Extract the (X, Y) coordinate from the center of the cell holding the provided text.  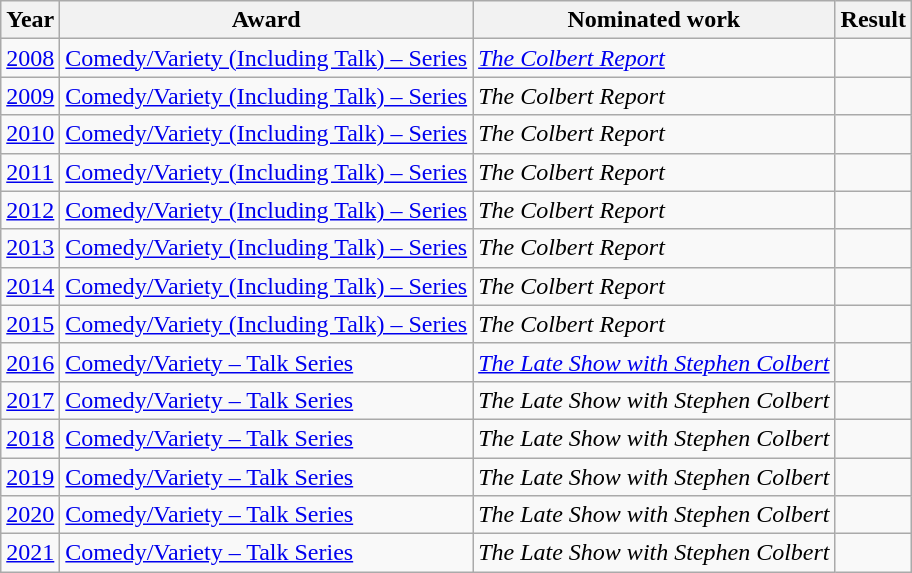
2009 (30, 96)
2014 (30, 286)
2017 (30, 400)
2011 (30, 172)
Result (873, 20)
2010 (30, 134)
2020 (30, 515)
Year (30, 20)
2008 (30, 58)
2018 (30, 438)
2019 (30, 477)
Nominated work (654, 20)
2016 (30, 362)
2021 (30, 553)
2012 (30, 210)
Award (266, 20)
2015 (30, 324)
2013 (30, 248)
